Return (X, Y) of the center of cell containing provided text 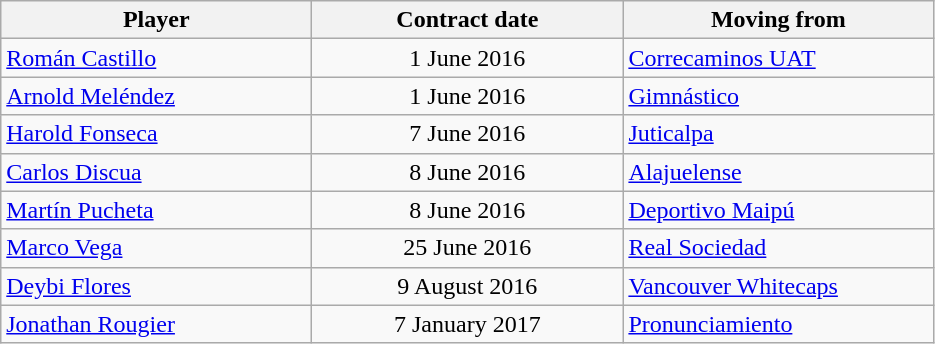
Alajuelense (778, 172)
Carlos Discua (156, 172)
Harold Fonseca (156, 134)
7 January 2017 (468, 324)
Deportivo Maipú (778, 210)
25 June 2016 (468, 248)
Gimnástico (778, 96)
Vancouver Whitecaps (778, 286)
7 June 2016 (468, 134)
Deybi Flores (156, 286)
Juticalpa (778, 134)
Moving from (778, 20)
Pronunciamiento (778, 324)
Marco Vega (156, 248)
Real Sociedad (778, 248)
Román Castillo (156, 58)
Martín Pucheta (156, 210)
Correcaminos UAT (778, 58)
Arnold Meléndez (156, 96)
Player (156, 20)
Jonathan Rougier (156, 324)
Contract date (468, 20)
9 August 2016 (468, 286)
